Pinpoint the cell where the given text exists, returning its (X, Y) midpoint coordinate. 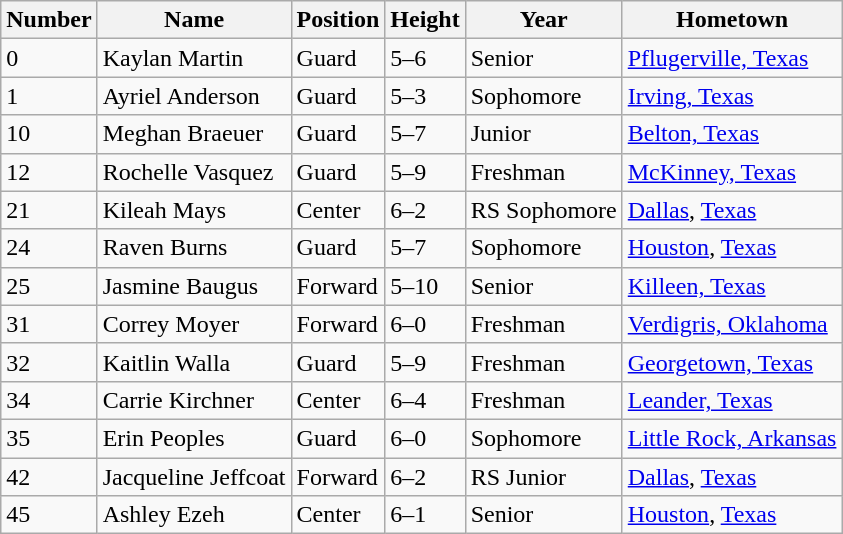
Jacqueline Jeffcoat (194, 477)
31 (49, 324)
Year (544, 20)
Ayriel Anderson (194, 96)
Erin Peoples (194, 438)
Jasmine Baugus (194, 286)
Position (338, 20)
10 (49, 134)
25 (49, 286)
Killeen, Texas (732, 286)
Pflugerville, Texas (732, 58)
Kileah Mays (194, 210)
0 (49, 58)
McKinney, Texas (732, 172)
21 (49, 210)
1 (49, 96)
5–6 (425, 58)
32 (49, 362)
Correy Moyer (194, 324)
Hometown (732, 20)
Junior (544, 134)
12 (49, 172)
42 (49, 477)
Rochelle Vasquez (194, 172)
Kaylan Martin (194, 58)
Meghan Braeuer (194, 134)
34 (49, 400)
5–3 (425, 96)
45 (49, 515)
Belton, Texas (732, 134)
Little Rock, Arkansas (732, 438)
Irving, Texas (732, 96)
Height (425, 20)
Leander, Texas (732, 400)
24 (49, 248)
Verdigris, Oklahoma (732, 324)
35 (49, 438)
Kaitlin Walla (194, 362)
6–1 (425, 515)
Number (49, 20)
5–10 (425, 286)
6–4 (425, 400)
Carrie Kirchner (194, 400)
RS Sophomore (544, 210)
Ashley Ezeh (194, 515)
Georgetown, Texas (732, 362)
Raven Burns (194, 248)
Name (194, 20)
RS Junior (544, 477)
